Find where the given text appears and provide that cell's center as [x, y] coordinate. 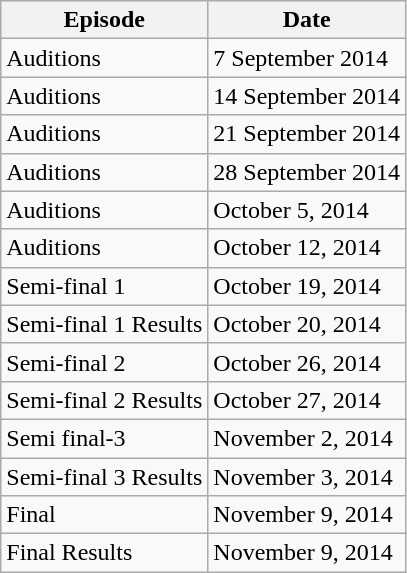
October 27, 2014 [307, 400]
Final Results [104, 553]
28 September 2014 [307, 172]
Semi-final 2 Results [104, 400]
October 5, 2014 [307, 210]
21 September 2014 [307, 134]
Semi final-3 [104, 438]
Semi-final 2 [104, 362]
October 12, 2014 [307, 248]
October 19, 2014 [307, 286]
November 3, 2014 [307, 477]
Final [104, 515]
Date [307, 20]
Semi-final 1 Results [104, 324]
14 September 2014 [307, 96]
October 26, 2014 [307, 362]
Semi-final 1 [104, 286]
Episode [104, 20]
November 2, 2014 [307, 438]
7 September 2014 [307, 58]
October 20, 2014 [307, 324]
Semi-final 3 Results [104, 477]
